Return the (x, y) coordinate for the center point of the cell that contains the specified text.  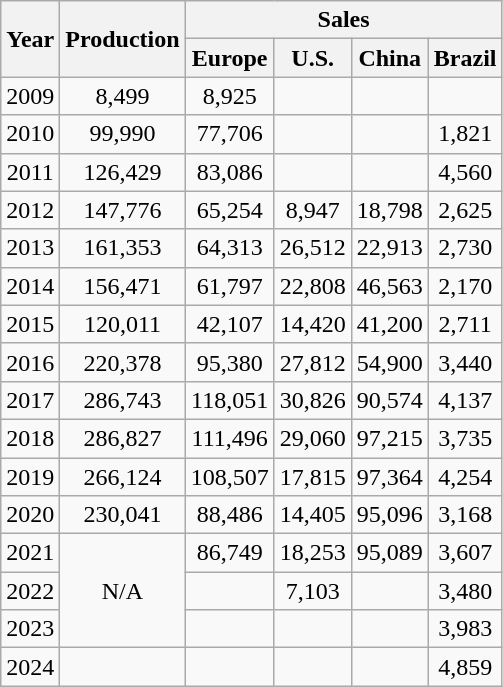
2020 (30, 515)
Production (122, 39)
29,060 (312, 438)
266,124 (122, 477)
2017 (30, 400)
2015 (30, 324)
7,103 (312, 591)
118,051 (230, 400)
156,471 (122, 286)
22,913 (390, 248)
111,496 (230, 438)
95,089 (390, 553)
99,990 (122, 134)
U.S. (312, 58)
2010 (30, 134)
17,815 (312, 477)
3,735 (465, 438)
3,440 (465, 362)
3,983 (465, 629)
1,821 (465, 134)
2022 (30, 591)
2014 (30, 286)
4,254 (465, 477)
65,254 (230, 210)
Brazil (465, 58)
2012 (30, 210)
2021 (30, 553)
2018 (30, 438)
46,563 (390, 286)
30,826 (312, 400)
2009 (30, 96)
95,096 (390, 515)
14,405 (312, 515)
161,353 (122, 248)
Europe (230, 58)
8,499 (122, 96)
Sales (344, 20)
4,560 (465, 172)
220,378 (122, 362)
286,743 (122, 400)
3,607 (465, 553)
3,480 (465, 591)
2024 (30, 667)
97,215 (390, 438)
83,086 (230, 172)
2023 (30, 629)
26,512 (312, 248)
N/A (122, 591)
2,625 (465, 210)
2011 (30, 172)
41,200 (390, 324)
3,168 (465, 515)
18,253 (312, 553)
2,730 (465, 248)
China (390, 58)
4,137 (465, 400)
108,507 (230, 477)
97,364 (390, 477)
14,420 (312, 324)
126,429 (122, 172)
230,041 (122, 515)
64,313 (230, 248)
147,776 (122, 210)
77,706 (230, 134)
2,711 (465, 324)
2016 (30, 362)
86,749 (230, 553)
95,380 (230, 362)
88,486 (230, 515)
2013 (30, 248)
22,808 (312, 286)
18,798 (390, 210)
8,947 (312, 210)
286,827 (122, 438)
2,170 (465, 286)
4,859 (465, 667)
90,574 (390, 400)
27,812 (312, 362)
8,925 (230, 96)
2019 (30, 477)
Year (30, 39)
42,107 (230, 324)
54,900 (390, 362)
120,011 (122, 324)
61,797 (230, 286)
